Return the (x, y) coordinate for the center point of the cell that contains the specified text.  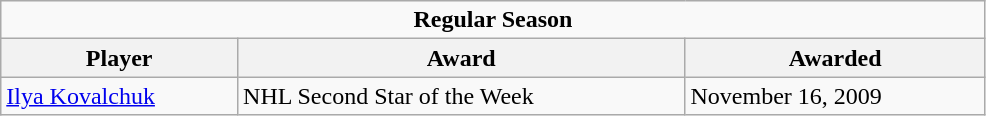
Award (462, 58)
NHL Second Star of the Week (462, 96)
Player (120, 58)
Awarded (835, 58)
November 16, 2009 (835, 96)
Ilya Kovalchuk (120, 96)
Regular Season (493, 20)
